Scan for the cell matching the given text and deliver its [x, y] coordinate at center. 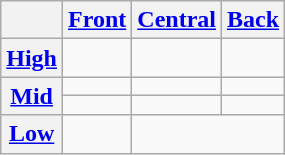
Low [32, 134]
Front [98, 20]
Mid [32, 96]
High [32, 58]
Central [177, 20]
Back [254, 20]
